Pinpoint the cell where the given text exists, returning its [X, Y] midpoint coordinate. 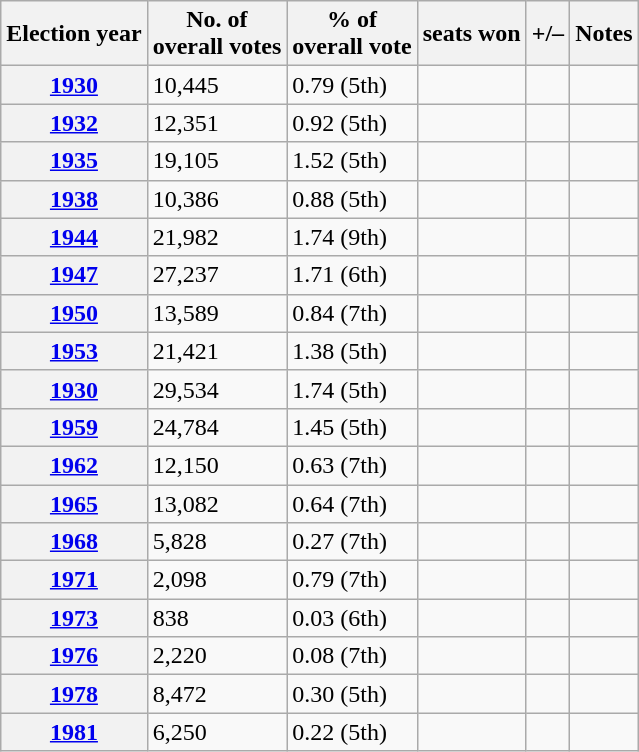
1950 [74, 313]
0.08 (7th) [352, 656]
1947 [74, 275]
12,351 [217, 123]
838 [217, 618]
1962 [74, 465]
0.03 (6th) [352, 618]
No. ofoverall votes [217, 34]
8,472 [217, 694]
1944 [74, 237]
10,445 [217, 85]
0.30 (5th) [352, 694]
0.64 (7th) [352, 503]
1978 [74, 694]
1976 [74, 656]
1953 [74, 351]
0.88 (5th) [352, 199]
0.63 (7th) [352, 465]
13,589 [217, 313]
1932 [74, 123]
0.22 (5th) [352, 732]
Notes [604, 34]
0.84 (7th) [352, 313]
10,386 [217, 199]
2,220 [217, 656]
29,534 [217, 389]
1.45 (5th) [352, 427]
% ofoverall vote [352, 34]
1.52 (5th) [352, 161]
1935 [74, 161]
+/– [548, 34]
6,250 [217, 732]
21,421 [217, 351]
Election year [74, 34]
1938 [74, 199]
1.74 (9th) [352, 237]
0.27 (7th) [352, 542]
1981 [74, 732]
1971 [74, 580]
27,237 [217, 275]
2,098 [217, 580]
24,784 [217, 427]
19,105 [217, 161]
5,828 [217, 542]
seats won [472, 34]
0.79 (5th) [352, 85]
0.79 (7th) [352, 580]
1.74 (5th) [352, 389]
1968 [74, 542]
1965 [74, 503]
1.71 (6th) [352, 275]
0.92 (5th) [352, 123]
1973 [74, 618]
21,982 [217, 237]
13,082 [217, 503]
1.38 (5th) [352, 351]
1959 [74, 427]
12,150 [217, 465]
